Identify which cell holds the provided text, then report its (x, y) central coordinate. 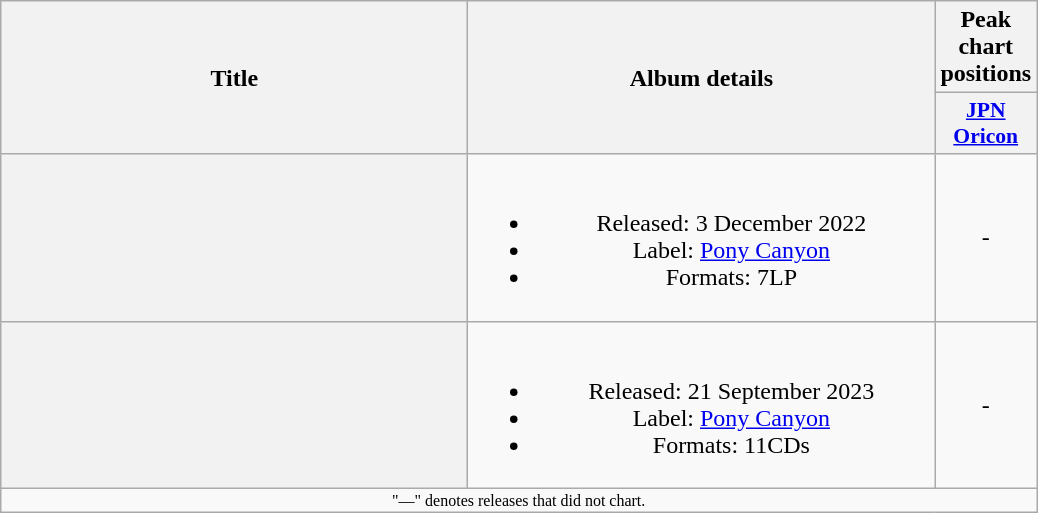
Title (234, 78)
Released: 3 December 2022Label: Pony CanyonFormats: 7LP (702, 238)
Album details (702, 78)
JPNOricon (986, 124)
Peakchartpositions (986, 47)
Released: 21 September 2023Label: Pony CanyonFormats: 11CDs (702, 404)
"—" denotes releases that did not chart. (519, 500)
